Capture the cell that displays the provided text and extract its (X, Y) central coordinate. 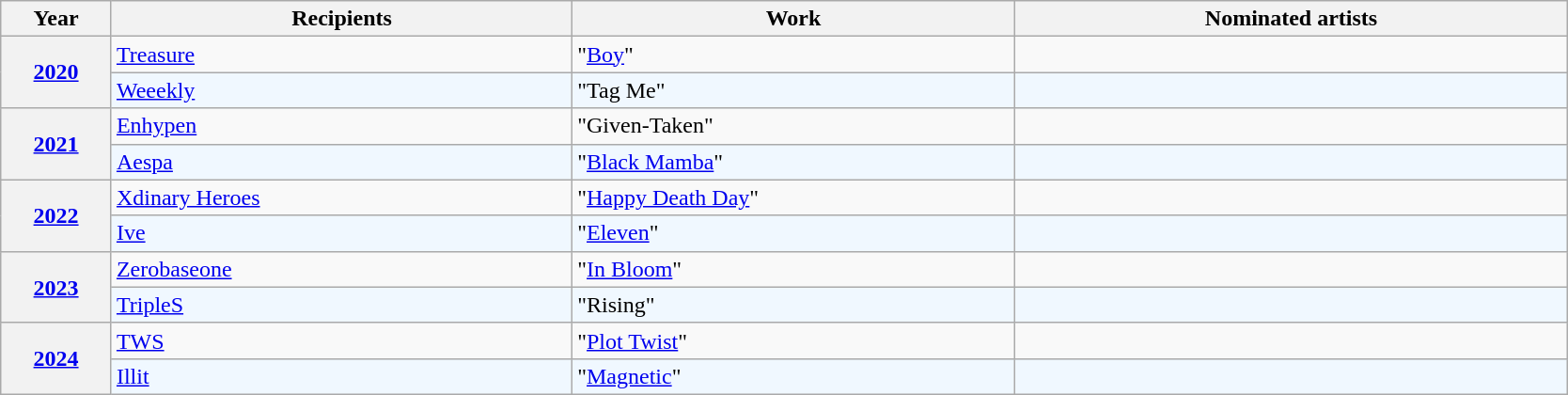
2020 (56, 72)
Treasure (341, 55)
"In Bloom" (793, 269)
Nominated artists (1291, 19)
"Happy Death Day" (793, 197)
"Given-Taken" (793, 126)
Zerobaseone (341, 269)
2022 (56, 215)
Recipients (341, 19)
"Eleven" (793, 233)
"Rising" (793, 305)
Enhypen (341, 126)
Weeekly (341, 90)
2023 (56, 287)
"Boy" (793, 55)
"Black Mamba" (793, 162)
Work (793, 19)
Year (56, 19)
TripleS (341, 305)
2021 (56, 144)
2024 (56, 358)
"Tag Me" (793, 90)
TWS (341, 340)
Ive (341, 233)
Xdinary Heroes (341, 197)
Illit (341, 376)
"Magnetic" (793, 376)
"Plot Twist" (793, 340)
Aespa (341, 162)
